Determine the (X, Y) coordinate at the center of the cell enclosing the given text.  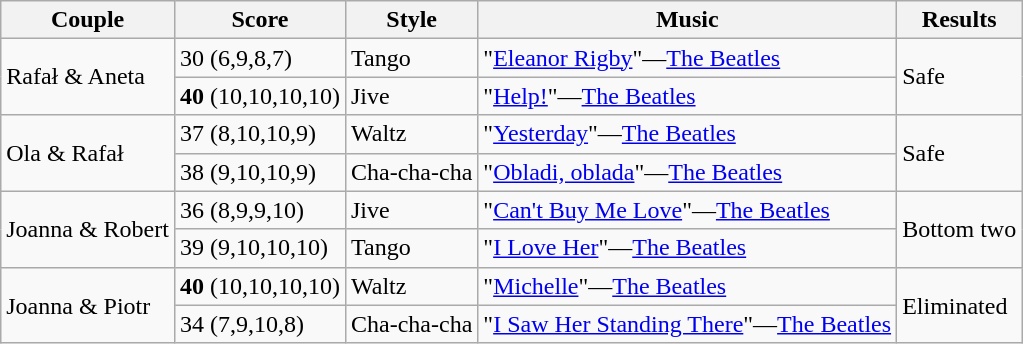
34 (7,9,10,8) (260, 324)
38 (9,10,10,9) (260, 172)
Joanna & Piotr (88, 305)
"I Saw Her Standing There"—The Beatles (688, 324)
Bottom two (960, 229)
"Can't Buy Me Love"—The Beatles (688, 210)
Score (260, 20)
Rafał & Aneta (88, 77)
"Obladi, oblada"—The Beatles (688, 172)
"Eleanor Rigby"—The Beatles (688, 58)
36 (8,9,9,10) (260, 210)
Ola & Rafał (88, 153)
Couple (88, 20)
Eliminated (960, 305)
Style (411, 20)
"Michelle"—The Beatles (688, 286)
30 (6,9,8,7) (260, 58)
39 (9,10,10,10) (260, 248)
Music (688, 20)
"Yesterday"—The Beatles (688, 134)
"Help!"—The Beatles (688, 96)
37 (8,10,10,9) (260, 134)
Results (960, 20)
"I Love Her"—The Beatles (688, 248)
Joanna & Robert (88, 229)
